Output the [x, y] coordinate of the center of the cell containing the given text.  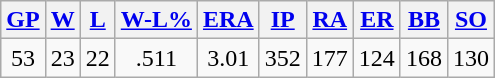
124 [376, 58]
RA [330, 20]
53 [23, 58]
352 [282, 58]
22 [98, 58]
IP [282, 20]
.511 [156, 58]
177 [330, 58]
L [98, 20]
23 [62, 58]
168 [424, 58]
SO [470, 20]
ER [376, 20]
BB [424, 20]
GP [23, 20]
ERA [228, 20]
3.01 [228, 58]
W [62, 20]
130 [470, 58]
W-L% [156, 20]
